Identify which cell holds the provided text, then report its [x, y] central coordinate. 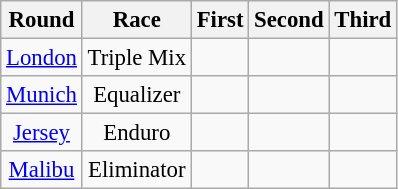
Third [363, 20]
Triple Mix [136, 58]
Malibu [42, 170]
Eliminator [136, 170]
Round [42, 20]
Race [136, 20]
First [220, 20]
Second [289, 20]
Enduro [136, 133]
Jersey [42, 133]
Equalizer [136, 95]
London [42, 58]
Munich [42, 95]
